Determine the [X, Y] coordinate at the center of the cell enclosing the given text.  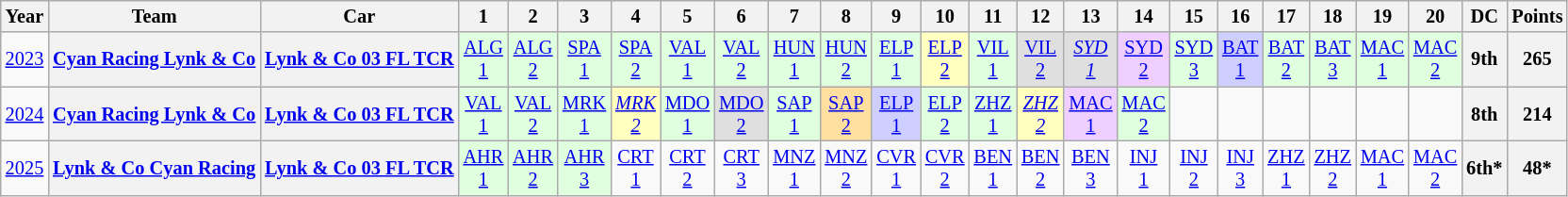
48* [1537, 168]
ALG1 [484, 59]
BAT3 [1332, 59]
AHR1 [484, 168]
12 [1040, 16]
SYD3 [1194, 59]
Lynk & Co Cyan Racing [155, 168]
2023 [24, 59]
7 [793, 16]
8 [846, 16]
8th [1484, 114]
SAP2 [846, 114]
SYD1 [1090, 59]
CRT2 [688, 168]
13 [1090, 16]
Year [24, 16]
INJ3 [1240, 168]
SAP1 [793, 114]
DC [1484, 16]
BEN1 [992, 168]
4 [635, 16]
6 [741, 16]
HUN2 [846, 59]
2024 [24, 114]
214 [1537, 114]
CVR1 [896, 168]
15 [1194, 16]
6th* [1484, 168]
Car [359, 16]
MDO1 [688, 114]
Points [1537, 16]
AHR2 [533, 168]
MNZ1 [793, 168]
SPA2 [635, 59]
MRK2 [635, 114]
14 [1143, 16]
INJ1 [1143, 168]
AHR3 [584, 168]
SYD2 [1143, 59]
1 [484, 16]
MNZ2 [846, 168]
3 [584, 16]
BEN3 [1090, 168]
VIL2 [1040, 59]
SPA1 [584, 59]
19 [1382, 16]
MDO2 [741, 114]
10 [945, 16]
20 [1435, 16]
16 [1240, 16]
BAT2 [1285, 59]
BEN2 [1040, 168]
18 [1332, 16]
2 [533, 16]
Team [155, 16]
ALG2 [533, 59]
9th [1484, 59]
2025 [24, 168]
VIL1 [992, 59]
CRT1 [635, 168]
CVR2 [945, 168]
CRT3 [741, 168]
INJ2 [1194, 168]
9 [896, 16]
265 [1537, 59]
5 [688, 16]
17 [1285, 16]
MRK1 [584, 114]
11 [992, 16]
HUN1 [793, 59]
BAT1 [1240, 59]
